Output the [X, Y] coordinate of the center of the cell containing the given text.  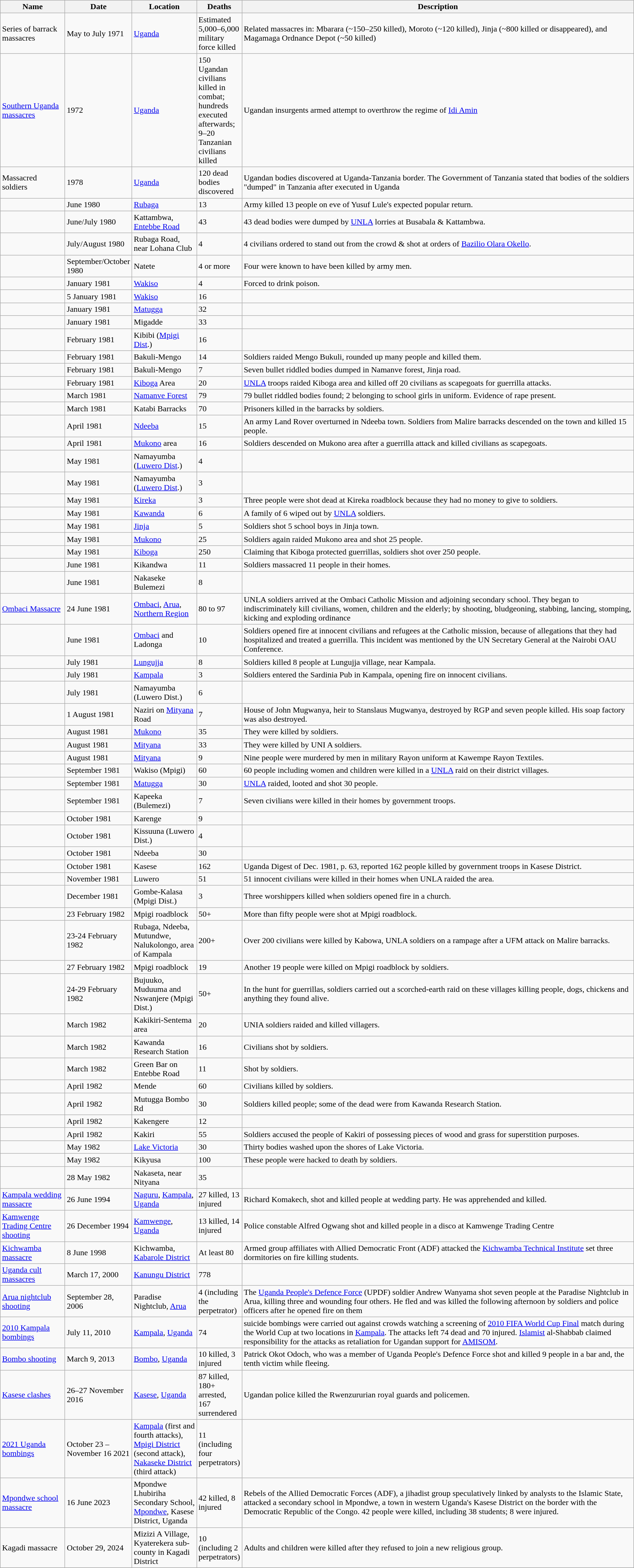
Kagadi massacre [33, 1548]
8 June 1998 [99, 1253]
Estimated 5,000–6,000 military force killed [219, 33]
March 9, 2013 [99, 1359]
4 civilians ordered to stand out from the crowd & shot at orders of Bazilio Olara Okello. [438, 244]
5 [219, 526]
Kasese, Uganda [164, 1395]
5 January 1981 [99, 296]
Four were known to have been killed by army men. [438, 266]
Uganda cult massacres [33, 1275]
Kattambwa, Entebbe Road [164, 222]
These people were hacked to death by soldiers. [438, 1160]
Kikandwa [164, 565]
26 December 1994 [99, 1226]
79 bullet riddled bodies found; 2 belonging to school girls in uniform. Evidence of rape present. [438, 396]
Nine people were murdered by men in military Rayon uniform at Kawempe Rayon Textiles. [438, 758]
80 to 97 [219, 609]
Bujuuko, Muduuma and Nswanjere (Mpigi Dist.) [164, 994]
Patrick Okot Odoch, who was a member of Uganda People's Defence Force shot and killed 9 people in a bar and, the tenth victim while fleeing. [438, 1359]
Thirty bodies washed upon the shores of Lake Victoria. [438, 1147]
12 [219, 1121]
74 [219, 1332]
Kakikiri-Sentema area [164, 1025]
Mpondwe school massacre [33, 1503]
162 [219, 866]
Claiming that Kiboga protected guerrillas, soldiers shot over 250 people. [438, 552]
Kapeeka (Bulemezi) [164, 801]
Mutugga Bombo Rd [164, 1104]
27 February 1982 [99, 967]
Migadde [164, 322]
Kakiri [164, 1134]
Ombaci Massacre [33, 609]
UNLA raided, looted and shot 30 people. [438, 783]
Kibibi (Mpigi Dist.) [164, 339]
Mpondwe Lhubiriha Secondary School, Mpondwe, Kasese District, Uganda [164, 1503]
Another 19 people were killed on Mpigi roadblock by soldiers. [438, 967]
2021 Uganda bombings [33, 1449]
Nakaseta, near Nityana [164, 1177]
23-24 February 1982 [99, 940]
November 1981 [99, 879]
Southern Uganda massacres [33, 110]
Mizizi A Village, Kyaterekera sub-county in Kagadi District [164, 1548]
Katabi Barracks [164, 409]
Soldiers raided Mengo Bukuli, rounded up many people and killed them. [438, 357]
Soldiers shot 5 school boys in Jinja town. [438, 526]
4 or more [219, 266]
Description [438, 7]
Richard Komakech, shot and killed people at wedding party. He was apprehended and killed. [438, 1200]
1 August 1981 [99, 714]
Ombaci and Ladonga [164, 640]
They were killed by soldiers. [438, 732]
Naguru, Kampala, Uganda [164, 1200]
43 [219, 222]
A family of 6 wiped out by UNLA soldiers. [438, 513]
More than fifty people were shot at Mpigi roadblock. [438, 914]
Location [164, 7]
Kireka [164, 500]
Seven civilians were killed in their homes by government troops. [438, 801]
16 June 2023 [99, 1503]
100 [219, 1160]
1978 [99, 182]
24 June 1981 [99, 609]
Kiboga Area [164, 383]
UNLA troops raided Kiboga area and killed off 20 civilians as scapegoats for guerrilla attacks. [438, 383]
Soldiers again raided Mukono area and shot 25 people. [438, 539]
Kawanda Research Station [164, 1047]
Mukono area [164, 443]
Karenge [164, 818]
Soldiers descended on Mukono area after a guerrilla attack and killed civilians as scapegoats. [438, 443]
42 killed, 8 injured [219, 1503]
Prisoners killed in the barracks by soldiers. [438, 409]
23 February 1982 [99, 914]
51 innocent civilians were killed in their homes when UNLA raided the area. [438, 879]
Naziri on Mityana Road [164, 714]
Three worshippers killed when soldiers opened fire in a church. [438, 896]
UNIA soldiers raided and killed villagers. [438, 1025]
Kiboga [164, 552]
2010 Kampala bombings [33, 1332]
Related massacres in: Mbarara (~150–250 killed), Moroto (~120 killed), Jinja (~800 killed or disappeared), and Magamaga Ordnance Depot (~50 killed) [438, 33]
Adults and children were killed after they refused to join a new religious group. [438, 1548]
September/October1980 [99, 266]
Ugandan police killed the Rwenzururian royal guards and policemen. [438, 1395]
43 dead bodies were dumped by UNLA lorries at Busabala & Kattambwa. [438, 222]
19 [219, 967]
Namanve Forest [164, 396]
Mende [164, 1086]
Kikyusa [164, 1160]
March 17, 2000 [99, 1275]
Kampala (first and fourth attacks), Mpigi District (second attack), Nakaseke District (third attack) [164, 1449]
Nakaseke Bulemezi [164, 582]
Rubaga Road, near Lohana Club [164, 244]
Kampala wedding massacre [33, 1200]
13 killed, 14 injured [219, 1226]
Kissuuna (Luwero Dist.) [164, 835]
Uganda Digest of Dec. 1981, p. 63, reported 162 people killed by government troops in Kasese District. [438, 866]
Ombaci, Arua, Northern Region [164, 609]
Gombe-Kalasa (Mpigi Dist.) [164, 896]
Kawanda [164, 513]
10 (including 2 perpetrators) [219, 1548]
July/August 1980 [99, 244]
Kanungu District [164, 1275]
Three people were shot dead at Kireka roadblock because they had no money to give to soldiers. [438, 500]
25 [219, 539]
They were killed by UNI A soldiers. [438, 745]
Shot by soldiers. [438, 1069]
Bombo shooting [33, 1359]
House of John Mugwanya, heir to Stanslaus Mugwanya, destroyed by RGP and seven people killed. His soap factory was also destroyed. [438, 714]
120 dead bodies discovered [219, 182]
Soldiers killed 8 people at Lungujja village, near Kampala. [438, 662]
Soldiers accused the people of Kakiri of possessing pieces of wood and grass for superstition purposes. [438, 1134]
51 [219, 879]
14 [219, 357]
24-29 February 1982 [99, 994]
October 23 – November 16 2021 [99, 1449]
At least 80 [219, 1253]
Natete [164, 266]
Forced to drink poison. [438, 283]
Kichwamba, Kabarole District [164, 1253]
Massacred soldiers [33, 182]
Civilians shot by soldiers. [438, 1047]
September 28, 2006 [99, 1301]
Kasese clashes [33, 1395]
Date [99, 7]
26 June 1994 [99, 1200]
May to July 1971 [99, 33]
October 29, 2024 [99, 1548]
Kasese [164, 866]
79 [219, 396]
60 people including women and children were killed in a UNLA raid on their district villages. [438, 770]
Bombo, Uganda [164, 1359]
250 [219, 552]
Luwero [164, 879]
Armed group affiliates with Allied Democratic Front (ADF) attacked the Kichwamba Technical Institute set three dormitories on fire killing students. [438, 1253]
Police constable Alfred Ogwang shot and killed people in a disco at Kamwenge Trading Centre [438, 1226]
Over 200 civilians were killed by Kabowa, UNLA soldiers on a rampage after a UFM attack on Malire barracks. [438, 940]
Kampala [164, 675]
Army killed 13 people on eve of Yusuf Lule's expected popular return. [438, 204]
Civilians killed by soldiers. [438, 1086]
32 [219, 309]
Soldiers entered the Sardinia Pub in Kampala, opening fire on innocent civilians. [438, 675]
Seven bullet riddled bodies dumped in Namanve forest, Jinja road. [438, 370]
Soldiers massacred 11 people in their homes. [438, 565]
Lake Victoria [164, 1147]
27 killed, 13 injured [219, 1200]
Name [33, 7]
1972 [99, 110]
An army Land Rover overturned in Ndeeba town. Soldiers from Malire barracks descended on the town and killed 15 people. [438, 426]
Rubaga, Ndeeba, Mutundwe, Nalukolongo, area of Kampala [164, 940]
Kamwenge Trading Centre shooting [33, 1226]
11 (including four perpetrators) [219, 1449]
200+ [219, 940]
Rubaga [164, 204]
4 (including the perpetrator) [219, 1301]
Deaths [219, 7]
Kichwamba massacre [33, 1253]
Kamwenge, Uganda [164, 1226]
10 [219, 640]
Arua nightclub shooting [33, 1301]
28 May 1982 [99, 1177]
87 killed, 180+ arrested, 167 surrendered [219, 1395]
June/July 1980 [99, 222]
Soldiers killed people; some of the dead were from Kawanda Research Station. [438, 1104]
15 [219, 426]
778 [219, 1275]
Kakengere [164, 1121]
Kampala, Uganda [164, 1332]
26–27 November 2016 [99, 1395]
June 1980 [99, 204]
13 [219, 204]
Lungujja [164, 662]
December 1981 [99, 896]
Green Bar on Entebbe Road [164, 1069]
150 Ugandan civilians killed in combat; hundreds executed afterwards; 9–20 Tanzanian civilians killed [219, 110]
Series of barrack massacres [33, 33]
Wakiso (Mpigi) [164, 770]
Ugandan insurgents armed attempt to overthrow the regime of Idi Amin [438, 110]
55 [219, 1134]
July 11, 2010 [99, 1332]
Jinja [164, 526]
10 killed, 3 injured [219, 1359]
70 [219, 409]
Paradise Nightclub, Arua [164, 1301]
